Identify which cell holds the provided text, then report its (X, Y) central coordinate. 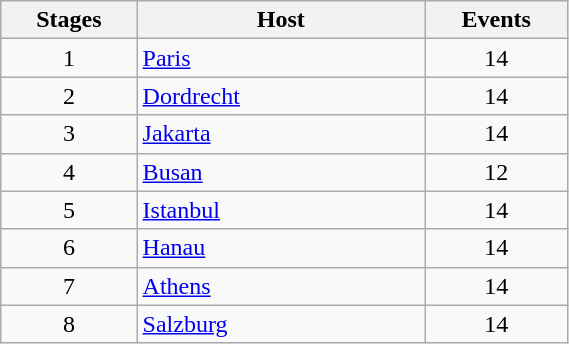
Athens (280, 286)
Dordrecht (280, 96)
Istanbul (280, 210)
Events (496, 20)
Jakarta (280, 134)
Busan (280, 172)
12 (496, 172)
1 (69, 58)
7 (69, 286)
Host (280, 20)
2 (69, 96)
Salzburg (280, 324)
4 (69, 172)
6 (69, 248)
5 (69, 210)
Stages (69, 20)
Paris (280, 58)
8 (69, 324)
3 (69, 134)
Hanau (280, 248)
